For the text-containing cell, return its midpoint in [X, Y] coordinate format. 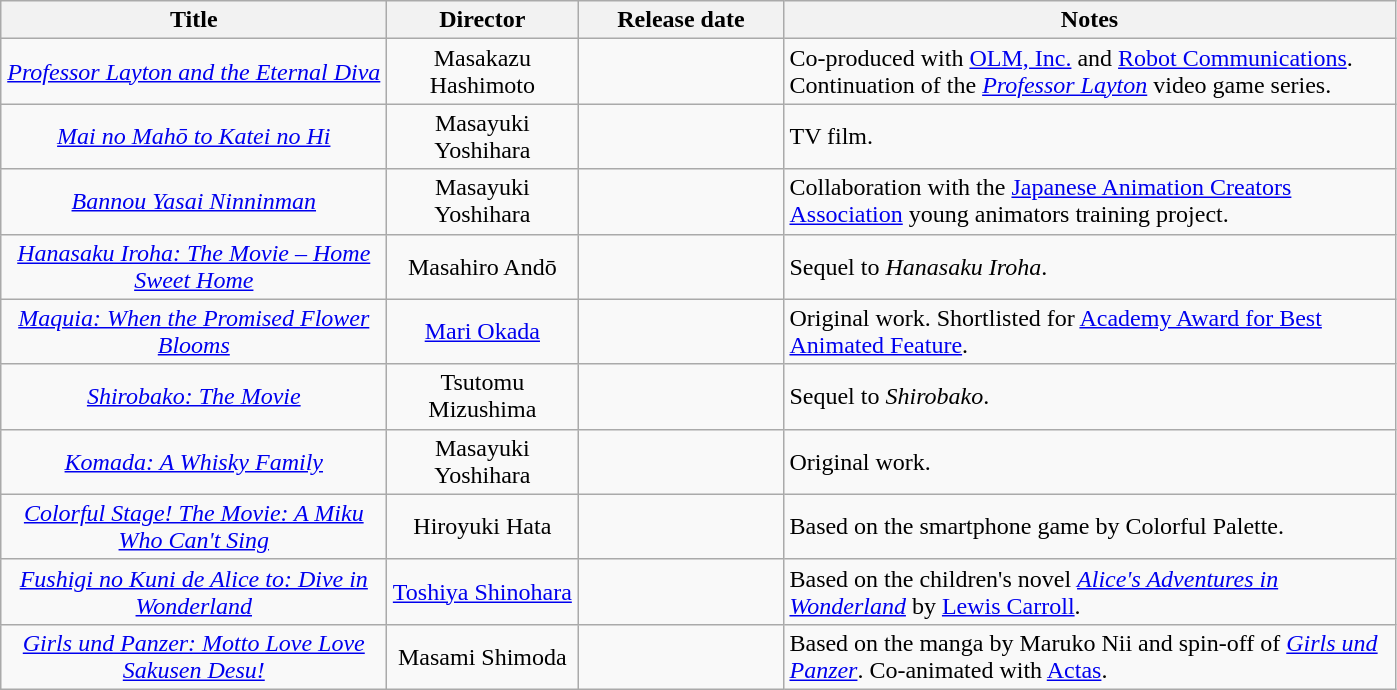
Mari Okada [482, 332]
Masakazu Hashimoto [482, 72]
Bannou Yasai Ninninman [194, 202]
Release date [681, 20]
Notes [1090, 20]
Shirobako: The Movie [194, 396]
Masahiro Andō [482, 266]
Based on the manga by Maruko Nii and spin-off of Girls und Panzer. Co-animated with Actas. [1090, 656]
Professor Layton and the Eternal Diva [194, 72]
Hiroyuki Hata [482, 526]
Title [194, 20]
Based on the children's novel Alice's Adventures in Wonderland by Lewis Carroll. [1090, 592]
Sequel to Shirobako. [1090, 396]
Hanasaku Iroha: The Movie – Home Sweet Home [194, 266]
Original work. Shortlisted for Academy Award for Best Animated Feature. [1090, 332]
TV film. [1090, 136]
Komada: A Whisky Family [194, 462]
Director [482, 20]
Fushigi no Kuni de Alice to: Dive in Wonderland [194, 592]
Tsutomu Mizushima [482, 396]
Maquia: When the Promised Flower Blooms [194, 332]
Girls und Panzer: Motto Love Love Sakusen Desu! [194, 656]
Co-produced with OLM, Inc. and Robot Communications. Continuation of the Professor Layton video game series. [1090, 72]
Based on the smartphone game by Colorful Palette. [1090, 526]
Sequel to Hanasaku Iroha. [1090, 266]
Mai no Mahō to Katei no Hi [194, 136]
Original work. [1090, 462]
Toshiya Shinohara [482, 592]
Collaboration with the Japanese Animation Creators Association young animators training project. [1090, 202]
Masami Shimoda [482, 656]
Colorful Stage! The Movie: A Miku Who Can't Sing [194, 526]
